Provide the [x, y] coordinate of the cell's center where the given text is located.  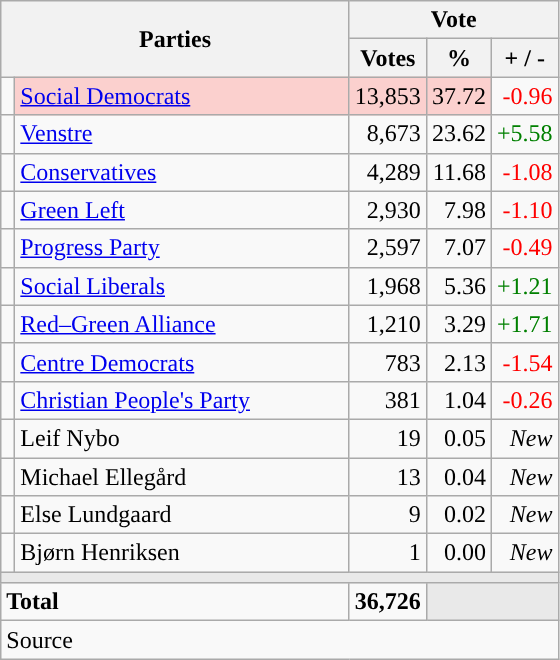
36,726 [388, 602]
381 [388, 400]
1.04 [458, 400]
19 [388, 438]
13 [388, 477]
Votes [388, 58]
1 [388, 553]
Red–Green Alliance [182, 324]
Total [176, 602]
Vote [454, 20]
+1.21 [524, 286]
Social Democrats [182, 96]
Conservatives [182, 172]
1,968 [388, 286]
0.04 [458, 477]
11.68 [458, 172]
7.07 [458, 248]
Venstre [182, 134]
0.05 [458, 438]
2.13 [458, 362]
-1.54 [524, 362]
Progress Party [182, 248]
+ / - [524, 58]
Parties [176, 39]
-0.26 [524, 400]
23.62 [458, 134]
0.02 [458, 515]
Centre Democrats [182, 362]
-0.49 [524, 248]
Michael Ellegård [182, 477]
2,930 [388, 210]
0.00 [458, 553]
+1.71 [524, 324]
Bjørn Henriksen [182, 553]
+5.58 [524, 134]
Christian People's Party [182, 400]
% [458, 58]
3.29 [458, 324]
783 [388, 362]
9 [388, 515]
37.72 [458, 96]
Source [280, 640]
-1.08 [524, 172]
-0.96 [524, 96]
Leif Nybo [182, 438]
4,289 [388, 172]
Else Lundgaard [182, 515]
2,597 [388, 248]
1,210 [388, 324]
-1.10 [524, 210]
8,673 [388, 134]
Social Liberals [182, 286]
5.36 [458, 286]
Green Left [182, 210]
13,853 [388, 96]
7.98 [458, 210]
